Output the [x, y] coordinate of the center of the cell containing the given text.  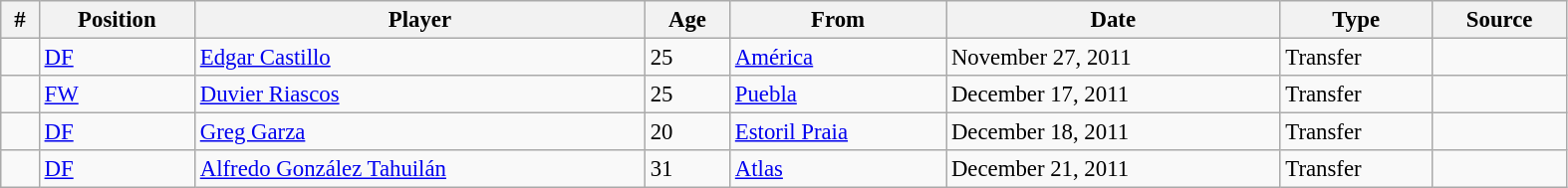
December 17, 2011 [1114, 94]
From [839, 20]
Duvier Riascos [419, 94]
December 21, 2011 [1114, 169]
Atlas [839, 169]
Source [1498, 20]
November 27, 2011 [1114, 58]
Age [687, 20]
31 [687, 169]
Alfredo González Tahuilán [419, 169]
América [839, 58]
December 18, 2011 [1114, 132]
Position [117, 20]
Type [1356, 20]
Player [419, 20]
Date [1114, 20]
FW [117, 94]
Puebla [839, 94]
20 [687, 132]
# [20, 20]
Edgar Castillo [419, 58]
Estoril Praia [839, 132]
Greg Garza [419, 132]
